Find where the given text appears and provide that cell's center as [x, y] coordinate. 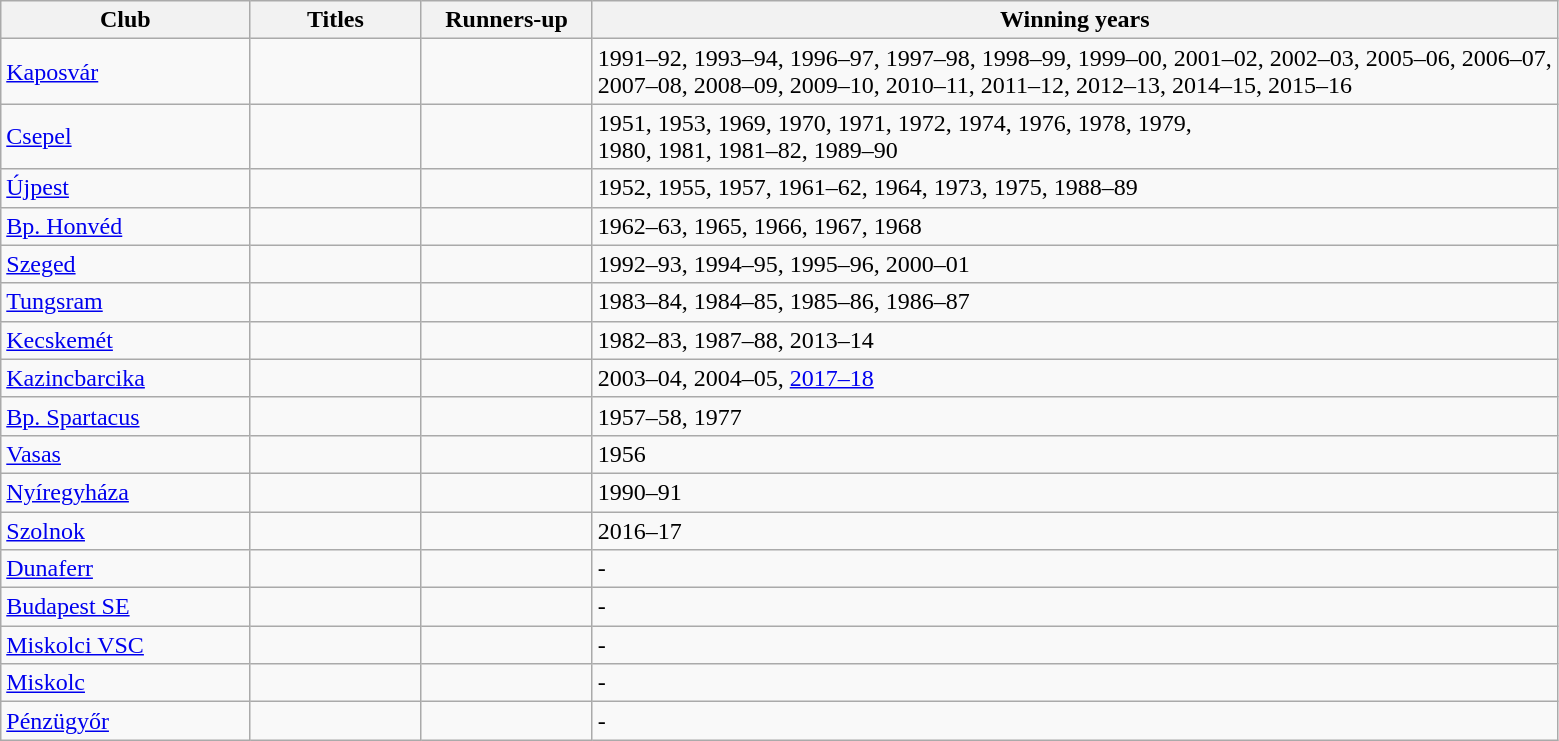
1962–63, 1965, 1966, 1967, 1968 [1074, 226]
Csepel [126, 136]
1951, 1953, 1969, 1970, 1971, 1972, 1974, 1976, 1978, 1979,1980, 1981, 1981–82, 1989–90 [1074, 136]
Club [126, 20]
1990–91 [1074, 492]
Nyíregyháza [126, 492]
1982–83, 1987–88, 2013–14 [1074, 340]
2016–17 [1074, 531]
Bp. Honvéd [126, 226]
Dunaferr [126, 569]
Miskolci VSC [126, 645]
Újpest [126, 188]
Szeged [126, 264]
Kaposvár [126, 72]
1992–93, 1994–95, 1995–96, 2000–01 [1074, 264]
Bp. Spartacus [126, 416]
1956 [1074, 454]
1983–84, 1984–85, 1985–86, 1986–87 [1074, 302]
Tungsram [126, 302]
Budapest SE [126, 607]
Pénzügyőr [126, 721]
Vasas [126, 454]
1952, 1955, 1957, 1961–62, 1964, 1973, 1975, 1988–89 [1074, 188]
Runners-up [506, 20]
Winning years [1074, 20]
Miskolc [126, 683]
Szolnok [126, 531]
Kecskemét [126, 340]
Kazincbarcika [126, 378]
Titles [336, 20]
2003–04, 2004–05, 2017–18 [1074, 378]
1957–58, 1977 [1074, 416]
